Output the [X, Y] coordinate of the center of the cell containing the given text.  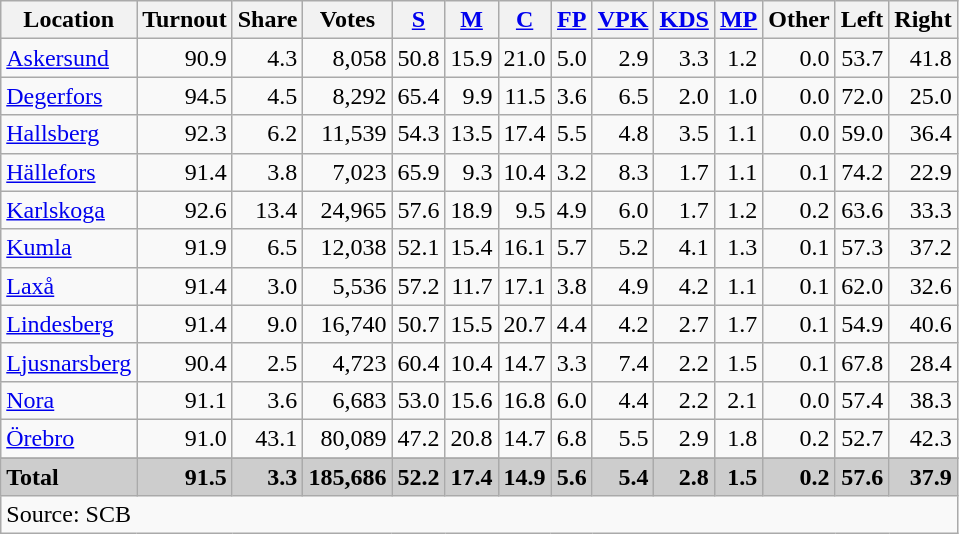
4.5 [268, 96]
5.6 [572, 477]
37.9 [923, 477]
5.0 [572, 58]
4,723 [348, 362]
37.2 [923, 248]
57.4 [862, 400]
16.8 [524, 400]
14.9 [524, 477]
2.8 [684, 477]
9.5 [524, 210]
92.6 [185, 210]
3.2 [572, 172]
M [472, 20]
52.7 [862, 438]
Degerfors [69, 96]
42.3 [923, 438]
Nora [69, 400]
72.0 [862, 96]
54.3 [418, 134]
91.1 [185, 400]
94.5 [185, 96]
185,686 [348, 477]
40.6 [923, 324]
15.6 [472, 400]
16.1 [524, 248]
3.5 [684, 134]
5.7 [572, 248]
9.3 [472, 172]
Other [799, 20]
91.9 [185, 248]
38.3 [923, 400]
16,740 [348, 324]
C [524, 20]
20.8 [472, 438]
Örebro [69, 438]
8.3 [623, 172]
57.2 [418, 286]
Turnout [185, 20]
MP [738, 20]
36.4 [923, 134]
50.7 [418, 324]
15.9 [472, 58]
15.4 [472, 248]
47.2 [418, 438]
43.1 [268, 438]
57.3 [862, 248]
18.9 [472, 210]
65.4 [418, 96]
28.4 [923, 362]
50.8 [418, 58]
Total [69, 477]
1.3 [738, 248]
2.7 [684, 324]
6.8 [572, 438]
Ljusnarsberg [69, 362]
8,058 [348, 58]
90.9 [185, 58]
33.3 [923, 210]
9.9 [472, 96]
KDS [684, 20]
24,965 [348, 210]
6,683 [348, 400]
Karlskoga [69, 210]
13.5 [472, 134]
5,536 [348, 286]
22.9 [923, 172]
2.0 [684, 96]
60.4 [418, 362]
Hällefors [69, 172]
52.2 [418, 477]
Share [268, 20]
63.6 [862, 210]
5.2 [623, 248]
12,038 [348, 248]
15.5 [472, 324]
1.8 [738, 438]
65.9 [418, 172]
Hallsberg [69, 134]
74.2 [862, 172]
92.3 [185, 134]
Location [69, 20]
4.8 [623, 134]
91.0 [185, 438]
Left [862, 20]
54.9 [862, 324]
41.8 [923, 58]
4.1 [684, 248]
11.5 [524, 96]
FP [572, 20]
20.7 [524, 324]
VPK [623, 20]
21.0 [524, 58]
90.4 [185, 362]
13.4 [268, 210]
Votes [348, 20]
3.0 [268, 286]
7.4 [623, 362]
17.1 [524, 286]
Right [923, 20]
11.7 [472, 286]
Askersund [69, 58]
Source: SCB [479, 515]
53.0 [418, 400]
80,089 [348, 438]
2.5 [268, 362]
Kumla [69, 248]
59.0 [862, 134]
Lindesberg [69, 324]
52.1 [418, 248]
7,023 [348, 172]
8,292 [348, 96]
Laxå [69, 286]
6.2 [268, 134]
91.5 [185, 477]
5.4 [623, 477]
62.0 [862, 286]
1.0 [738, 96]
53.7 [862, 58]
S [418, 20]
4.3 [268, 58]
11,539 [348, 134]
2.1 [738, 400]
32.6 [923, 286]
25.0 [923, 96]
9.0 [268, 324]
67.8 [862, 362]
